Output the [x, y] coordinate of the center of the cell containing the given text.  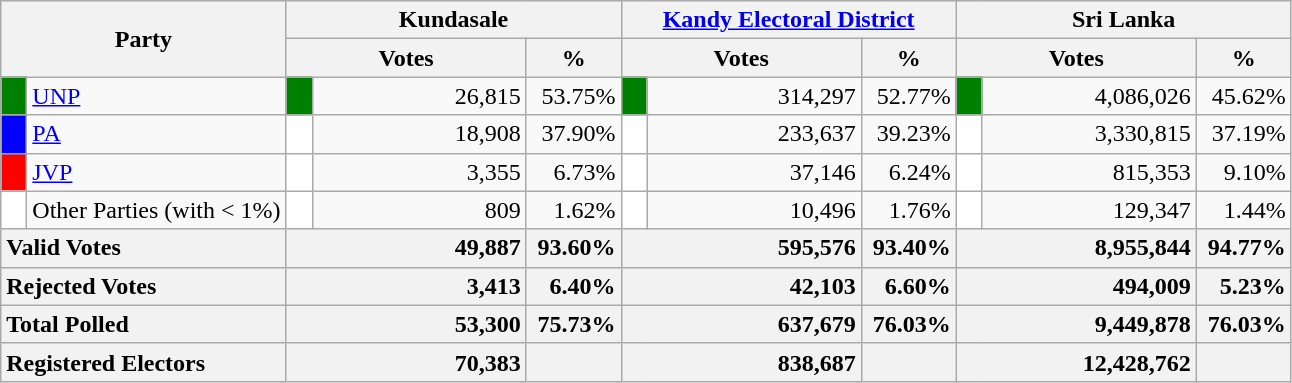
12,428,762 [1076, 362]
Rejected Votes [144, 286]
Total Polled [144, 324]
Sri Lanka [1124, 20]
815,353 [1089, 172]
42,103 [741, 286]
75.73% [574, 324]
6.73% [574, 172]
93.40% [908, 248]
5.23% [1244, 286]
494,009 [1076, 286]
PA [156, 134]
Valid Votes [144, 248]
18,908 [419, 134]
39.23% [908, 134]
6.40% [574, 286]
49,887 [406, 248]
9,449,878 [1076, 324]
93.60% [574, 248]
70,383 [406, 362]
838,687 [741, 362]
45.62% [1244, 96]
4,086,026 [1089, 96]
26,815 [419, 96]
233,637 [754, 134]
809 [419, 210]
8,955,844 [1076, 248]
10,496 [754, 210]
JVP [156, 172]
37.90% [574, 134]
53,300 [406, 324]
37,146 [754, 172]
Kundasale [454, 20]
6.60% [908, 286]
Kandy Electoral District [788, 20]
1.44% [1244, 210]
Other Parties (with < 1%) [156, 210]
UNP [156, 96]
3,413 [406, 286]
Party [144, 39]
129,347 [1089, 210]
94.77% [1244, 248]
637,679 [741, 324]
595,576 [741, 248]
53.75% [574, 96]
37.19% [1244, 134]
9.10% [1244, 172]
Registered Electors [144, 362]
3,330,815 [1089, 134]
1.62% [574, 210]
1.76% [908, 210]
52.77% [908, 96]
314,297 [754, 96]
6.24% [908, 172]
3,355 [419, 172]
